Scan for the cell matching the given text and deliver its [x, y] coordinate at center. 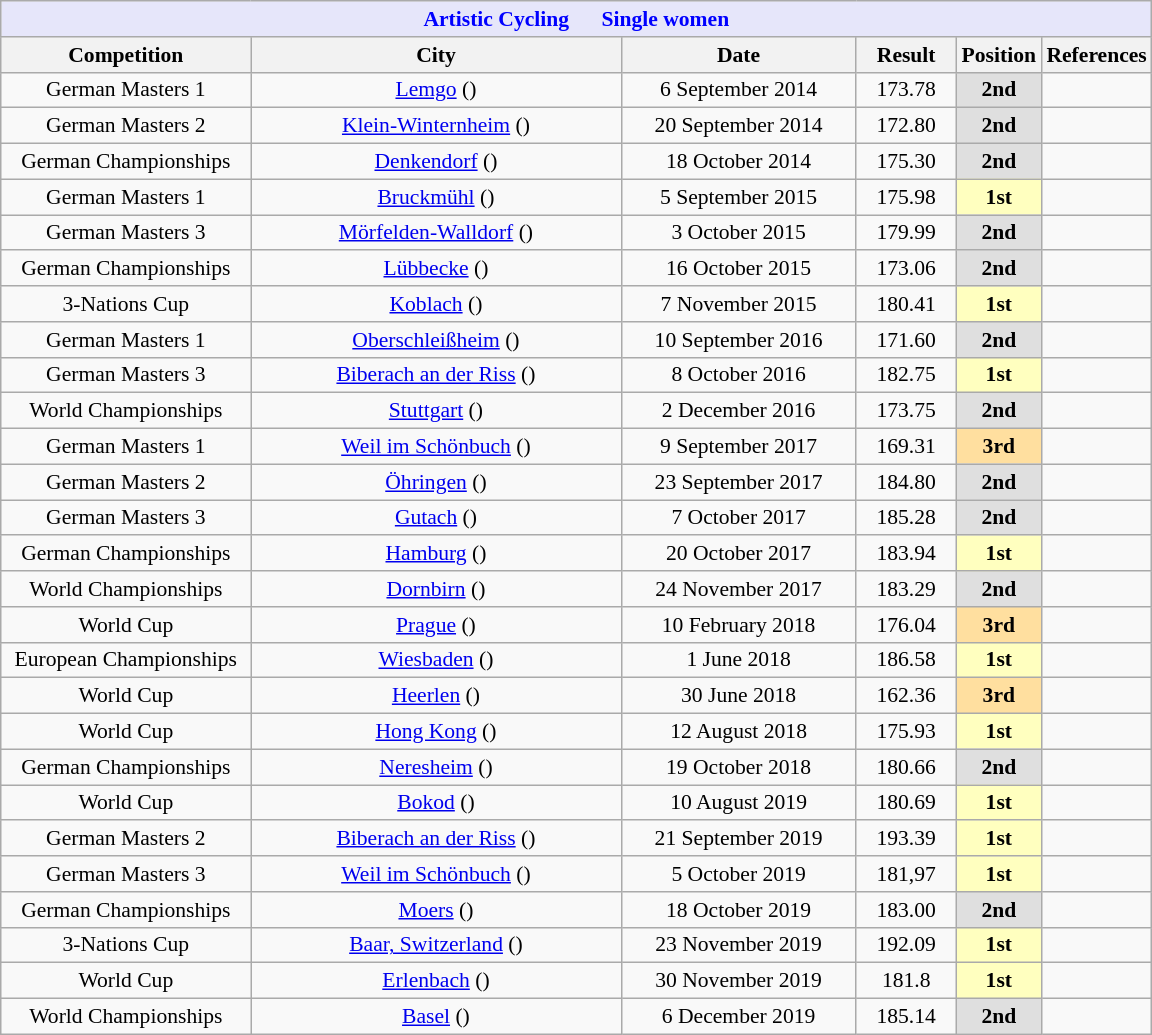
6 December 2019 [738, 1017]
Heerlen () [436, 696]
Wiesbaden () [436, 660]
Koblach () [436, 304]
12 August 2018 [738, 732]
Moers () [436, 910]
23 November 2019 [738, 945]
180.69 [906, 803]
30 November 2019 [738, 981]
180.41 [906, 304]
Date [738, 55]
179.99 [906, 233]
Competition [126, 55]
19 October 2018 [738, 767]
Erlenbach () [436, 981]
Prague () [436, 625]
3 October 2015 [738, 233]
173.78 [906, 90]
Artistic Cycling Single women [576, 19]
Öhringen () [436, 482]
162.36 [906, 696]
182.75 [906, 375]
Gutach () [436, 518]
Dornbirn () [436, 589]
Lübbecke () [436, 269]
2 December 2016 [738, 411]
23 September 2017 [738, 482]
Result [906, 55]
183.29 [906, 589]
173.75 [906, 411]
10 August 2019 [738, 803]
Stuttgart () [436, 411]
30 June 2018 [738, 696]
References [1096, 55]
175.30 [906, 162]
175.98 [906, 197]
7 November 2015 [738, 304]
5 September 2015 [738, 197]
Basel () [436, 1017]
184.80 [906, 482]
6 September 2014 [738, 90]
Klein-Winternheim () [436, 126]
Hamburg () [436, 554]
24 November 2017 [738, 589]
10 February 2018 [738, 625]
171.60 [906, 340]
1 June 2018 [738, 660]
Neresheim () [436, 767]
173.06 [906, 269]
20 October 2017 [738, 554]
Denkendorf () [436, 162]
21 September 2019 [738, 839]
Bokod () [436, 803]
European Championships [126, 660]
186.58 [906, 660]
Position [998, 55]
Lemgo () [436, 90]
185.28 [906, 518]
8 October 2016 [738, 375]
Hong Kong () [436, 732]
10 September 2016 [738, 340]
181.8 [906, 981]
175.93 [906, 732]
185.14 [906, 1017]
169.31 [906, 447]
7 October 2017 [738, 518]
20 September 2014 [738, 126]
9 September 2017 [738, 447]
5 October 2019 [738, 874]
183.00 [906, 910]
Mörfelden-Walldorf () [436, 233]
172.80 [906, 126]
Baar, Switzerland () [436, 945]
Oberschleißheim () [436, 340]
16 October 2015 [738, 269]
18 October 2014 [738, 162]
183.94 [906, 554]
193.39 [906, 839]
192.09 [906, 945]
181,97 [906, 874]
180.66 [906, 767]
18 October 2019 [738, 910]
City [436, 55]
Bruckmühl () [436, 197]
176.04 [906, 625]
